Scan for the cell matching the given text and deliver its [x, y] coordinate at center. 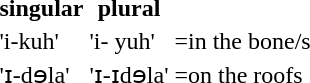
'i- yuh' [129, 41]
